Identify which cell holds the provided text, then report its (x, y) central coordinate. 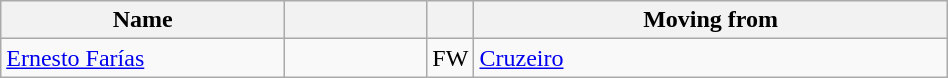
Cruzeiro (710, 58)
Ernesto Farías (143, 58)
Moving from (710, 20)
Name (143, 20)
FW (450, 58)
